Extract the (x, y) coordinate from the center of the cell holding the provided text.  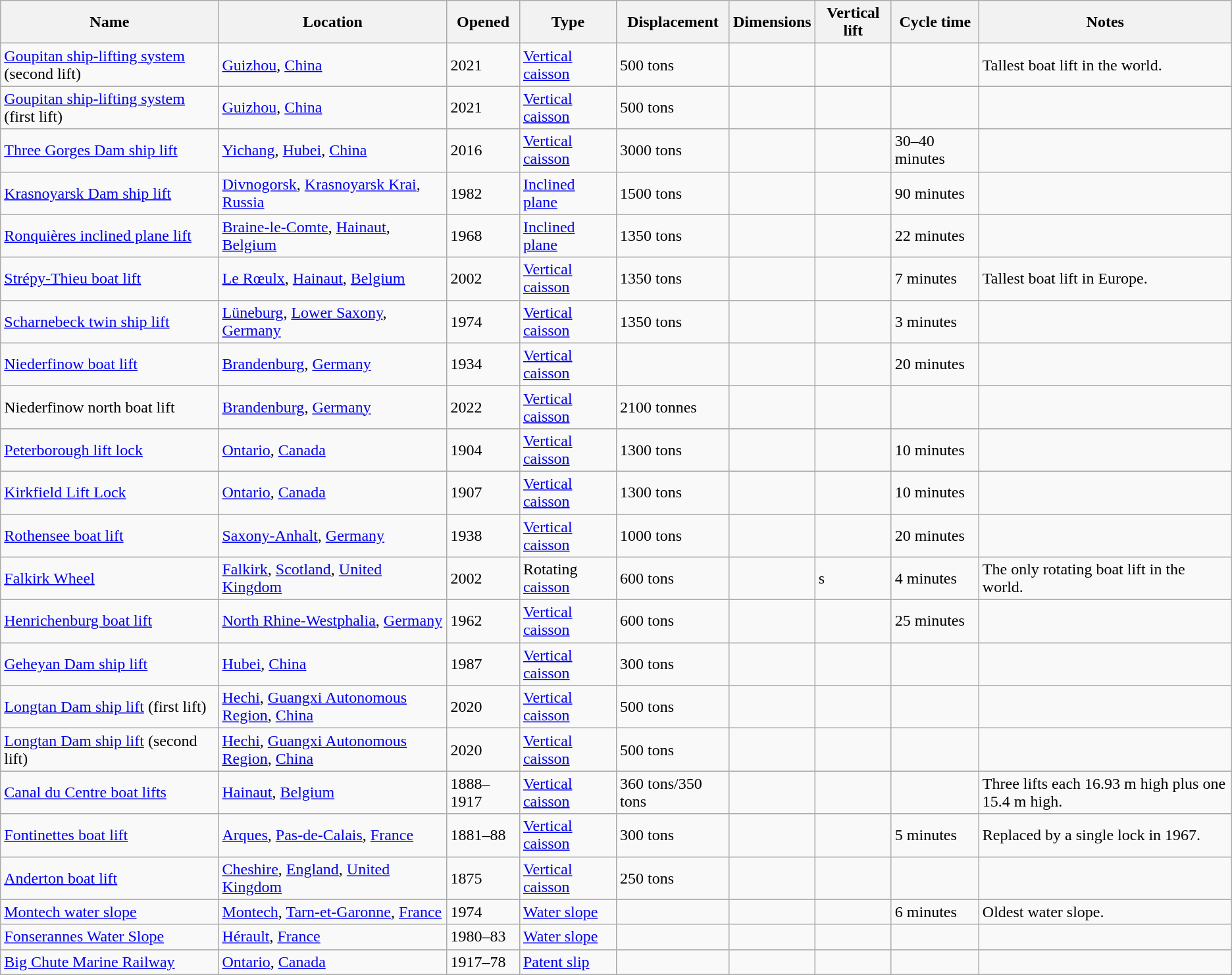
1934 (483, 364)
Strépy-Thieu boat lift (109, 279)
Oldest water slope. (1105, 912)
3000 tons (673, 150)
Peterborough lift lock (109, 450)
1980–83 (483, 937)
Three Gorges Dam ship lift (109, 150)
Type (567, 22)
Location (333, 22)
Canal du Centre boat lifts (109, 792)
Tallest boat lift in the world. (1105, 64)
2100 tonnes (673, 407)
Longtan Dam ship lift (first lift) (109, 707)
Patent slip (567, 962)
4 minutes (935, 579)
250 tons (673, 878)
3 minutes (935, 321)
Niederfinow boat lift (109, 364)
Longtan Dam ship lift (second lift) (109, 750)
6 minutes (935, 912)
The only rotating boat lift in the world. (1105, 579)
Montech, Tarn-et-Garonne, France (333, 912)
1987 (483, 664)
Hérault, France (333, 937)
Braine-le-Comte, Hainaut, Belgium (333, 236)
Anderton boat lift (109, 878)
1962 (483, 621)
1888–1917 (483, 792)
30–40 minutes (935, 150)
1982 (483, 193)
Cheshire, England, United Kingdom (333, 878)
Henrichenburg boat lift (109, 621)
22 minutes (935, 236)
1875 (483, 878)
Dimensions (772, 22)
s (853, 579)
Falkirk, Scotland, United Kingdom (333, 579)
Montech water slope (109, 912)
5 minutes (935, 836)
Scharnebeck twin ship lift (109, 321)
Three lifts each 16.93 m high plus one 15.4 m high. (1105, 792)
Goupitan ship-lifting system (first lift) (109, 108)
360 tons/350 tons (673, 792)
2022 (483, 407)
Lüneburg, Lower Saxony, Germany (333, 321)
1000 tons (673, 536)
Geheyan Dam ship lift (109, 664)
Big Chute Marine Railway (109, 962)
Rothensee boat lift (109, 536)
Falkirk Wheel (109, 579)
Vertical lift (853, 22)
Fontinettes boat lift (109, 836)
Divnogorsk, Krasnoyarsk Krai, Russia (333, 193)
Notes (1105, 22)
Fonserannes Water Slope (109, 937)
25 minutes (935, 621)
Tallest boat lift in Europe. (1105, 279)
Le Rœulx, Hainaut, Belgium (333, 279)
1881–88 (483, 836)
2016 (483, 150)
7 minutes (935, 279)
Krasnoyarsk Dam ship lift (109, 193)
1917–78 (483, 962)
Niederfinow north boat lift (109, 407)
Cycle time (935, 22)
Rotating caisson (567, 579)
Name (109, 22)
North Rhine-Westphalia, Germany (333, 621)
Replaced by a single lock in 1967. (1105, 836)
Arques, Pas-de-Calais, France (333, 836)
90 minutes (935, 193)
1968 (483, 236)
1500 tons (673, 193)
Hubei, China (333, 664)
Kirkfield Lift Lock (109, 492)
1907 (483, 492)
Yichang, Hubei, China (333, 150)
Saxony-Anhalt, Germany (333, 536)
1904 (483, 450)
Goupitan ship-lifting system (second lift) (109, 64)
Opened (483, 22)
Displacement (673, 22)
1938 (483, 536)
Hainaut, Belgium (333, 792)
Ronquières inclined plane lift (109, 236)
